Return [X, Y] of the center of cell containing provided text 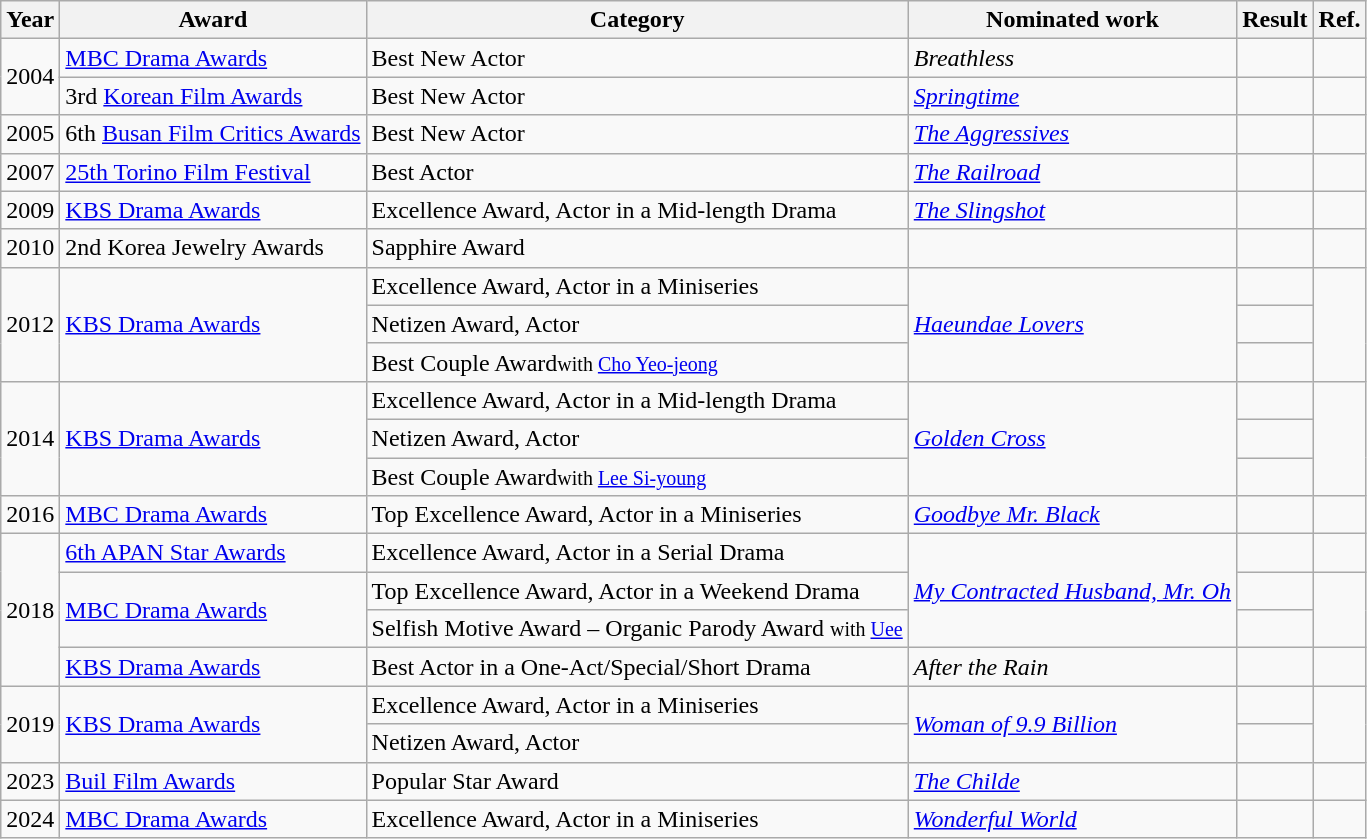
Category [637, 20]
Golden Cross [1072, 438]
Award [213, 20]
2018 [30, 610]
Haeundae Lovers [1072, 324]
2016 [30, 515]
2023 [30, 781]
Ref. [1340, 20]
Excellence Award, Actor in a Serial Drama [637, 553]
Goodbye Mr. Black [1072, 515]
Woman of 9.9 Billion [1072, 724]
Popular Star Award [637, 781]
2004 [30, 77]
2014 [30, 438]
6th APAN Star Awards [213, 553]
Best Actor in a One-Act/Special/Short Drama [637, 667]
The Childe [1072, 781]
2019 [30, 724]
The Aggressives [1072, 134]
2024 [30, 819]
6th Busan Film Critics Awards [213, 134]
Top Excellence Award, Actor in a Weekend Drama [637, 591]
2007 [30, 172]
2010 [30, 248]
Springtime [1072, 96]
Result [1275, 20]
Buil Film Awards [213, 781]
2012 [30, 324]
2005 [30, 134]
After the Rain [1072, 667]
Selfish Motive Award – Organic Parody Award with Uee [637, 629]
Breathless [1072, 58]
Best Couple Awardwith Cho Yeo-jeong [637, 362]
Top Excellence Award, Actor in a Miniseries [637, 515]
Nominated work [1072, 20]
Year [30, 20]
The Railroad [1072, 172]
Wonderful World [1072, 819]
My Contracted Husband, Mr. Oh [1072, 591]
25th Torino Film Festival [213, 172]
The Slingshot [1072, 210]
3rd Korean Film Awards [213, 96]
Best Couple Awardwith Lee Si-young [637, 477]
2nd Korea Jewelry Awards [213, 248]
Best Actor [637, 172]
Sapphire Award [637, 248]
2009 [30, 210]
